Identify which cell holds the provided text, then report its (X, Y) central coordinate. 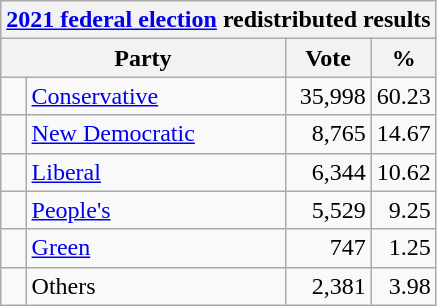
3.98 (404, 286)
8,765 (328, 134)
Party (143, 58)
60.23 (404, 96)
5,529 (328, 210)
1.25 (404, 248)
14.67 (404, 134)
% (404, 58)
Vote (328, 58)
9.25 (404, 210)
New Democratic (156, 134)
2021 federal election redistributed results (218, 20)
10.62 (404, 172)
Conservative (156, 96)
35,998 (328, 96)
2,381 (328, 286)
Others (156, 286)
6,344 (328, 172)
Liberal (156, 172)
747 (328, 248)
People's (156, 210)
Green (156, 248)
